Provide the [x, y] coordinate of the cell's center where the given text is located.  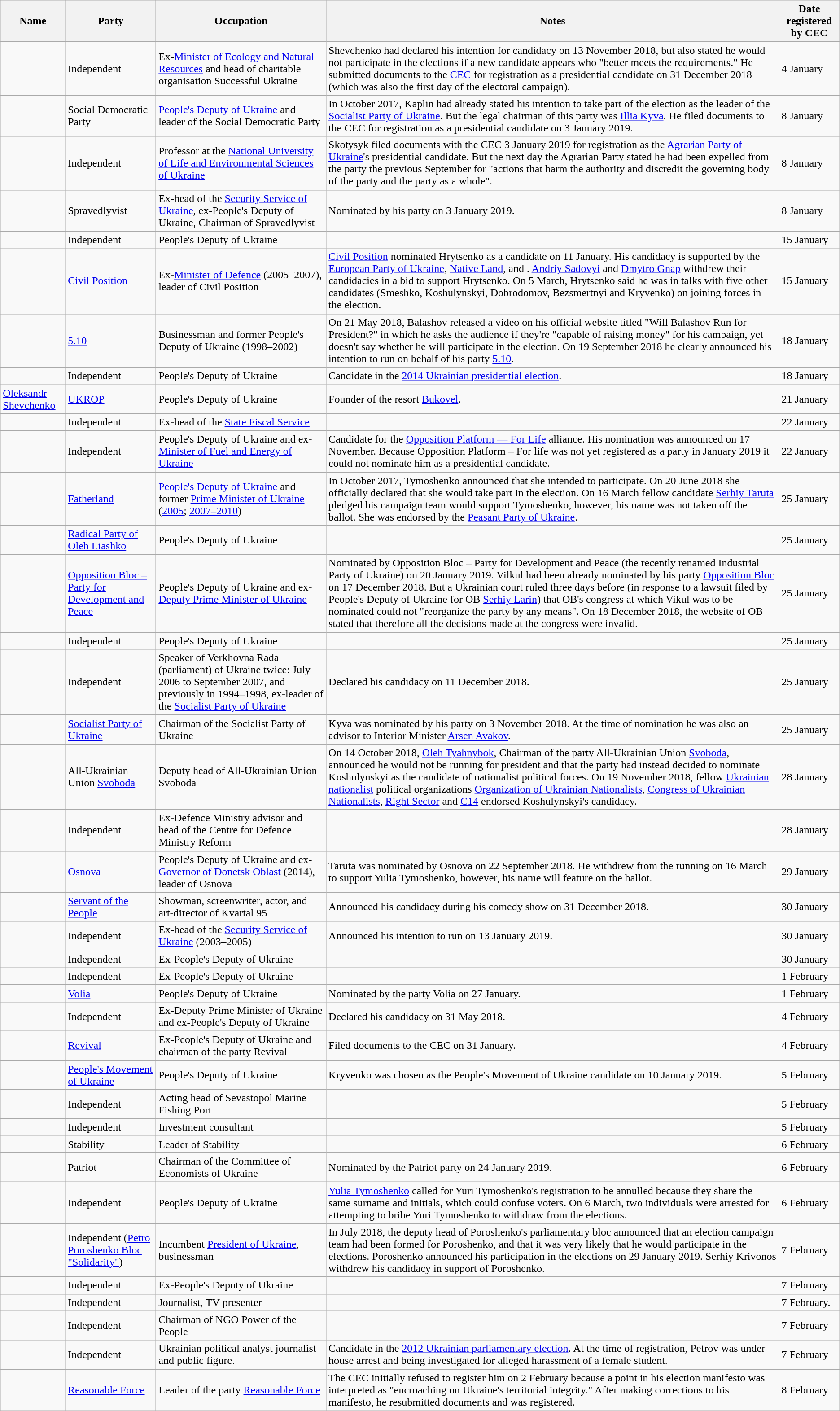
Ex-Deputy Prime Minister of Ukraine and ex-People's Deputy of Ukraine [241, 1016]
Stability [111, 1144]
Ex-Defence Ministry advisor and head of the Centre for Defence Ministry Reform [241, 830]
Civil Position [111, 281]
Fatherland [111, 499]
Kryvenko was chosen as the People's Movement of Ukraine candidate on 10 January 2019. [553, 1074]
Chairman of the Committee of Economists of Ukraine [241, 1168]
Volia [111, 993]
Kyva was nominated by his party on 3 November 2018. At the time of nomination he was also an advisor to Interior Minister Arsen Avakov. [553, 730]
Reasonable Force [111, 1390]
Ex-head of the State Fiscal Service [241, 422]
Ex-head of the Security Service of Ukraine, ex-People's Deputy of Ukraine, Chairman of Spravedlyvist [241, 210]
Showman, screenwriter, actor, and art-director of Kvartal 95 [241, 907]
Ex-Minister of Defence (2005–2007), leader of Civil Position [241, 281]
All-Ukrainian Union Svoboda [111, 777]
4 January [809, 68]
Deputy head of All-Ukrainian Union Svoboda [241, 777]
Declared his candidacy on 31 May 2018. [553, 1016]
29 January [809, 872]
Declared his candidacy on 11 December 2018. [553, 682]
Notes [553, 21]
Opposition Bloc – Party for Development and Peace [111, 593]
Nominated by the party Volia on 27 January. [553, 993]
Journalist, TV presenter [241, 1302]
Socialist Party of Ukraine [111, 730]
Ex-Minister of Ecology and Natural Resources and head of charitable organisation Successful Ukraine [241, 68]
Oleksandr Shevchenko [33, 399]
People's Deputy of Ukraine and ex-Minister of Fuel and Energy of Ukraine [241, 451]
7 February. [809, 1302]
Spravedlyvist [111, 210]
Radical Party of Oleh Liashko [111, 540]
People's Movement of Ukraine [111, 1074]
Ukrainian political analyst journalist and public figure. [241, 1354]
People's Deputy of Ukraine and leader of the Social Democratic Party [241, 116]
Date registered by CEC [809, 21]
5.10 [111, 340]
Founder of the resort Bukovel. [553, 399]
Chairman of the Socialist Party of Ukraine [241, 730]
Leader of Stability [241, 1144]
Leader of the party Reasonable Force [241, 1390]
Nominated by the Patriot party on 24 January 2019. [553, 1168]
People's Deputy of Ukraine and ex-Governor of Donetsk Oblast (2014), leader of Osnova [241, 872]
Chairman of NGO Power of the People [241, 1326]
People's Deputy of Ukraine and ex-Deputy Prime Minister of Ukraine [241, 593]
Osnova [111, 872]
Ex-People's Deputy of Ukraine and chairman of the party Revival [241, 1046]
Party [111, 21]
Nominated by his party on 3 January 2019. [553, 210]
8 February [809, 1390]
Incumbent President of Ukraine, businessman [241, 1250]
Independent (Petro Poroshenko Bloc "Solidarity") [111, 1250]
Investment consultant [241, 1127]
Servant of the People [111, 907]
People's Deputy of Ukraine and former Prime Minister of Ukraine (2005; 2007–2010) [241, 499]
UKROP [111, 399]
Businessman and former People's Deputy of Ukraine (1998–2002) [241, 340]
Announced his candidacy during his comedy show on 31 December 2018. [553, 907]
Filed documents to the CEC on 31 January. [553, 1046]
Patriot [111, 1168]
Professor at the National University of Life and Environmental Sciences of Ukraine [241, 163]
Social Democratic Party [111, 116]
Acting head of Sevastopol Marine Fishing Port [241, 1104]
Name [33, 21]
21 January [809, 399]
Ex-head of the Security Service of Ukraine (2003–2005) [241, 936]
Revival [111, 1046]
Occupation [241, 21]
Candidate in the 2014 Ukrainian presidential election. [553, 376]
Announced his intention to run on 13 January 2019. [553, 936]
